Search for the cell housing the specified text and yield its [X, Y] center coordinate. 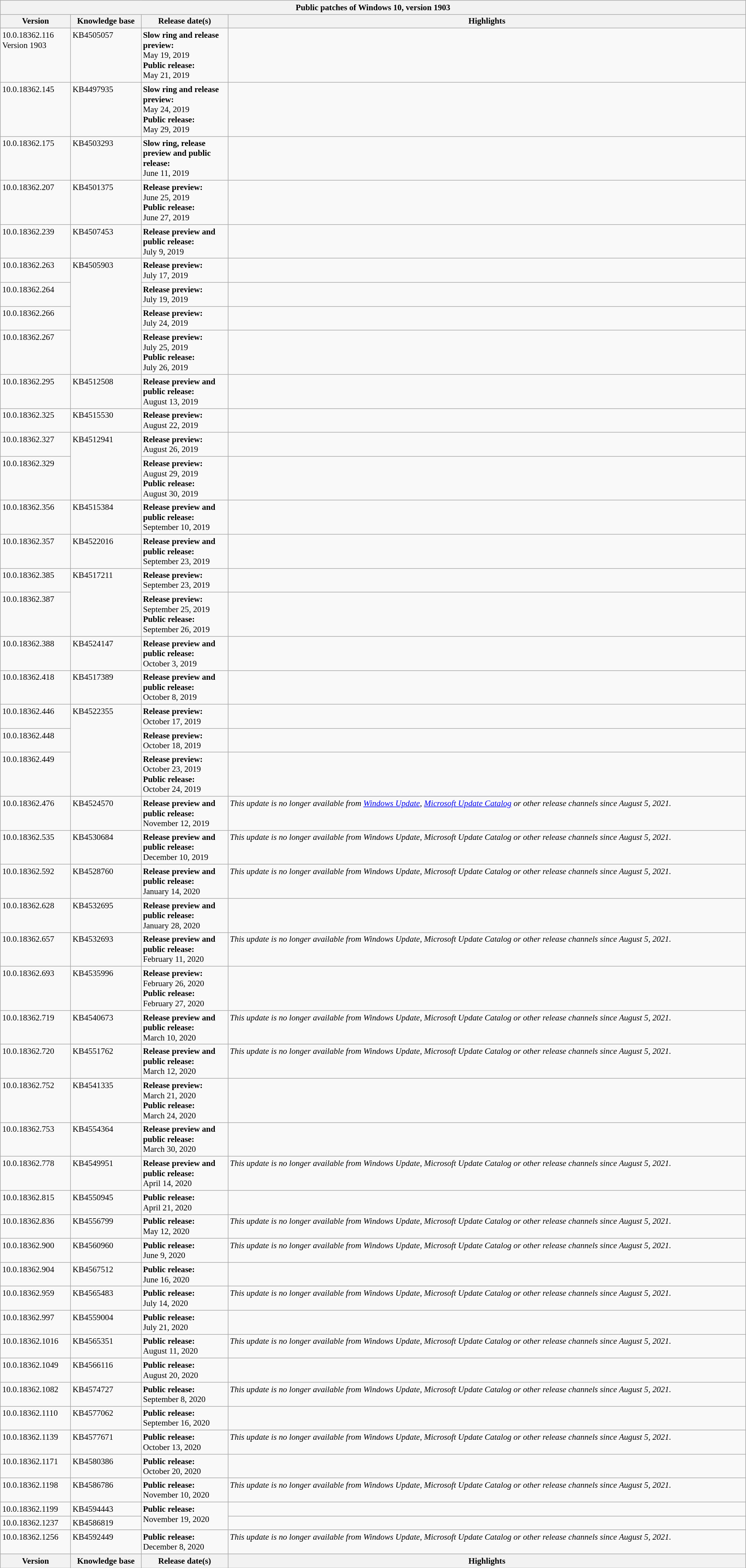
10.0.18362.207 [35, 203]
KB4505057 [106, 55]
10.0.18362.327 [35, 445]
Release preview and public release:January 14, 2020 [184, 881]
Public release:July 21, 2020 [184, 1323]
KB4515384 [106, 517]
Release preview and public release:March 30, 2020 [184, 1139]
KB4507453 [106, 241]
10.0.18362.959 [35, 1298]
Release preview and public release:April 14, 2020 [184, 1173]
10.0.18362.752 [35, 1100]
KB4554364 [106, 1139]
10.0.18362.904 [35, 1275]
Release preview:August 26, 2019 [184, 445]
KB4515530 [106, 420]
10.0.18362.592 [35, 881]
KB4577062 [106, 1419]
Slow ring, release preview and public release:June 11, 2019 [184, 159]
Release preview and public release:December 10, 2019 [184, 847]
Public release:August 20, 2020 [184, 1371]
10.0.18362.1198 [35, 1490]
10.0.18362.449 [35, 774]
10.0.18362.388 [35, 653]
10.0.18362.657 [35, 949]
KB4532695 [106, 915]
KB4517389 [106, 687]
KB4505903 [106, 316]
Release preview and public release:September 23, 2019 [184, 551]
10.0.18362.387 [35, 614]
Public release:November 19, 2020 [184, 1516]
10.0.18362.448 [35, 740]
Release preview and public release:November 12, 2019 [184, 813]
Release preview:October 18, 2019 [184, 740]
10.0.18362.264 [35, 294]
Release preview:September 25, 2019Public release:September 26, 2019 [184, 614]
KB4497935 [106, 109]
Public release:May 12, 2020 [184, 1227]
10.0.18362.778 [35, 1173]
10.0.18362.357 [35, 551]
10.0.18362.900 [35, 1250]
Release preview:February 26, 2020Public release:February 27, 2020 [184, 989]
10.0.18362.239 [35, 241]
10.0.18362.1199 [35, 1509]
10.0.18362.1049 [35, 1371]
KB4517211 [106, 603]
Public release:July 14, 2020 [184, 1298]
10.0.18362.116Version 1903 [35, 55]
KB4528760 [106, 881]
KB4565351 [106, 1346]
KB4580386 [106, 1466]
KB4501375 [106, 203]
KB4532693 [106, 949]
KB4535996 [106, 989]
Slow ring and release preview:May 19, 2019Public release:May 21, 2019 [184, 55]
KB4577671 [106, 1442]
Public release:November 10, 2020 [184, 1490]
Release preview and public release:October 8, 2019 [184, 687]
Release preview:October 23, 2019Public release:October 24, 2019 [184, 774]
Slow ring and release preview:May 24, 2019Public release:May 29, 2019 [184, 109]
10.0.18362.145 [35, 109]
KB4522016 [106, 551]
KB4560960 [106, 1250]
Public release:September 8, 2020 [184, 1394]
KB4594443 [106, 1509]
10.0.18362.263 [35, 271]
Release preview:July 17, 2019 [184, 271]
10.0.18362.1237 [35, 1523]
KB4550945 [106, 1202]
KB4567512 [106, 1275]
KB4556799 [106, 1227]
KB4559004 [106, 1323]
10.0.18362.628 [35, 915]
Release preview and public release:September 10, 2019 [184, 517]
KB4530684 [106, 847]
Public release:December 8, 2020 [184, 1542]
10.0.18362.1139 [35, 1442]
KB4586786 [106, 1490]
Public release:April 21, 2020 [184, 1202]
KB4540673 [106, 1027]
Release preview and public release:October 3, 2019 [184, 653]
Public release:September 16, 2020 [184, 1419]
Release preview and public release:March 12, 2020 [184, 1061]
KB4541335 [106, 1100]
KB4549951 [106, 1173]
10.0.18362.836 [35, 1227]
KB4566116 [106, 1371]
KB4592449 [106, 1542]
10.0.18362.267 [35, 352]
10.0.18362.720 [35, 1061]
KB4524570 [106, 813]
10.0.18362.266 [35, 319]
Public release:June 16, 2020 [184, 1275]
KB4574727 [106, 1394]
KB4586819 [106, 1523]
Public release:October 13, 2020 [184, 1442]
Release preview:September 23, 2019 [184, 581]
Release preview:October 17, 2019 [184, 717]
10.0.18362.175 [35, 159]
Release preview and public release:March 10, 2020 [184, 1027]
10.0.18362.997 [35, 1323]
10.0.18362.476 [35, 813]
KB4565483 [106, 1298]
Public release:October 20, 2020 [184, 1466]
Release preview:July 24, 2019 [184, 319]
10.0.18362.446 [35, 717]
10.0.18362.1171 [35, 1466]
10.0.18362.815 [35, 1202]
Release preview and public release:July 9, 2019 [184, 241]
10.0.18362.329 [35, 478]
10.0.18362.693 [35, 989]
Release preview:August 29, 2019Public release:August 30, 2019 [184, 478]
10.0.18362.1082 [35, 1394]
Release preview:March 21, 2020Public release:March 24, 2020 [184, 1100]
KB4524147 [106, 653]
KB4512941 [106, 467]
10.0.18362.356 [35, 517]
10.0.18362.295 [35, 391]
10.0.18362.325 [35, 420]
10.0.18362.535 [35, 847]
Release preview and public release:January 28, 2020 [184, 915]
Release preview:June 25, 2019Public release:June 27, 2019 [184, 203]
Release preview and public release:August 13, 2019 [184, 391]
Public release:August 11, 2020 [184, 1346]
10.0.18362.719 [35, 1027]
Release preview:July 25, 2019Public release:July 26, 2019 [184, 352]
Release preview:July 19, 2019 [184, 294]
Release preview:August 22, 2019 [184, 420]
KB4522355 [106, 751]
KB4503293 [106, 159]
KB4551762 [106, 1061]
Public patches of Windows 10, version 1903 [373, 7]
10.0.18362.1256 [35, 1542]
KB4512508 [106, 391]
Public release:June 9, 2020 [184, 1250]
10.0.18362.1016 [35, 1346]
10.0.18362.753 [35, 1139]
10.0.18362.385 [35, 581]
10.0.18362.1110 [35, 1419]
Release preview and public release:February 11, 2020 [184, 949]
10.0.18362.418 [35, 687]
